Pinpoint the cell where the given text exists, returning its [x, y] midpoint coordinate. 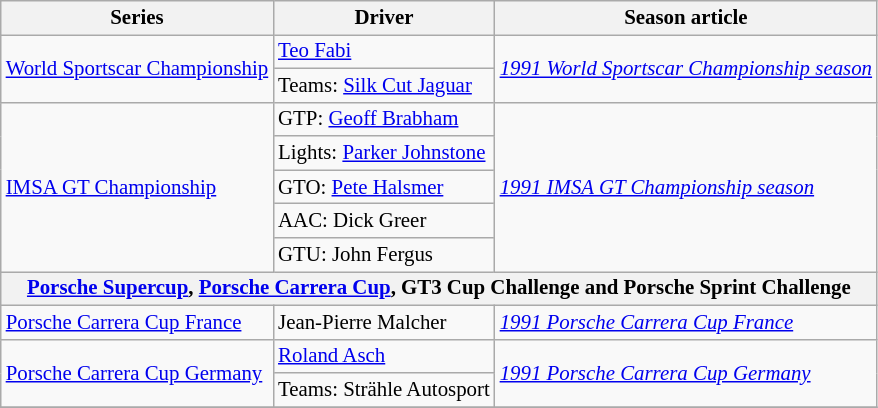
1991 Porsche Carrera Cup Germany [686, 373]
1991 World Sportscar Championship season [686, 68]
Teams: Silk Cut Jaguar [384, 85]
Driver [384, 18]
1991 Porsche Carrera Cup France [686, 322]
GTO: Pete Halsmer [384, 187]
Lights: Parker Johnstone [384, 153]
Porsche Carrera Cup France [137, 322]
Jean-Pierre Malcher [384, 322]
1991 IMSA GT Championship season [686, 186]
Porsche Carrera Cup Germany [137, 373]
Teams: Strähle Autosport [384, 390]
World Sportscar Championship [137, 68]
Porsche Supercup, Porsche Carrera Cup, GT3 Cup Challenge and Porsche Sprint Challenge [439, 288]
AAC: Dick Greer [384, 221]
Season article [686, 18]
Roland Asch [384, 356]
IMSA GT Championship [137, 186]
GTP: Geoff Brabham [384, 119]
GTU: John Fergus [384, 255]
Teo Fabi [384, 51]
Series [137, 18]
